Return the (X, Y) coordinate for the center point of the cell that contains the specified text.  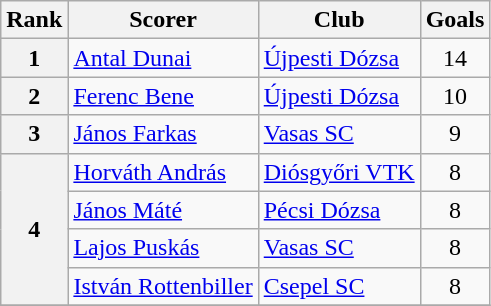
Csepel SC (339, 286)
Pécsi Dózsa (339, 210)
Ferenc Bene (163, 96)
3 (34, 134)
Rank (34, 20)
Club (339, 20)
2 (34, 96)
Goals (455, 20)
Antal Dunai (163, 58)
István Rottenbiller (163, 286)
10 (455, 96)
14 (455, 58)
9 (455, 134)
János Farkas (163, 134)
János Máté (163, 210)
1 (34, 58)
Horváth András (163, 172)
Lajos Puskás (163, 248)
Scorer (163, 20)
Diósgyőri VTK (339, 172)
4 (34, 229)
